Identify which cell holds the provided text, then report its (X, Y) central coordinate. 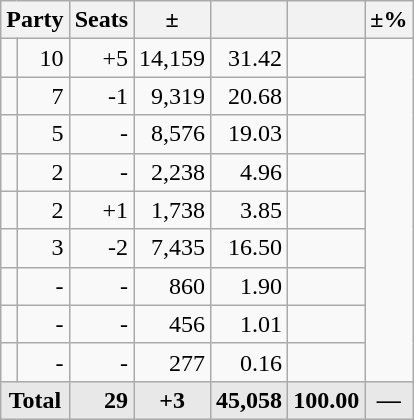
456 (172, 324)
Party (35, 20)
19.03 (250, 134)
1.01 (250, 324)
1.90 (250, 286)
-2 (101, 248)
7 (43, 96)
± (172, 20)
+3 (172, 400)
9,319 (172, 96)
8,576 (172, 134)
3 (43, 248)
1,738 (172, 210)
2,238 (172, 172)
16.50 (250, 248)
29 (101, 400)
0.16 (250, 362)
+5 (101, 58)
4.96 (250, 172)
— (389, 400)
3.85 (250, 210)
Total (35, 400)
±% (389, 20)
10 (43, 58)
100.00 (326, 400)
5 (43, 134)
20.68 (250, 96)
860 (172, 286)
14,159 (172, 58)
7,435 (172, 248)
277 (172, 362)
45,058 (250, 400)
-1 (101, 96)
+1 (101, 210)
Seats (101, 20)
31.42 (250, 58)
